Search for the cell housing the specified text and yield its [X, Y] center coordinate. 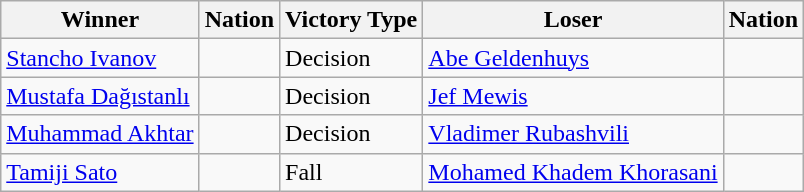
Mohamed Khadem Khorasani [573, 172]
Jef Mewis [573, 96]
Muhammad Akhtar [100, 134]
Vladimer Rubashvili [573, 134]
Fall [352, 172]
Mustafa Dağıstanlı [100, 96]
Abe Geldenhuys [573, 58]
Winner [100, 20]
Tamiji Sato [100, 172]
Victory Type [352, 20]
Loser [573, 20]
Stancho Ivanov [100, 58]
